Capture the cell that displays the provided text and extract its [X, Y] central coordinate. 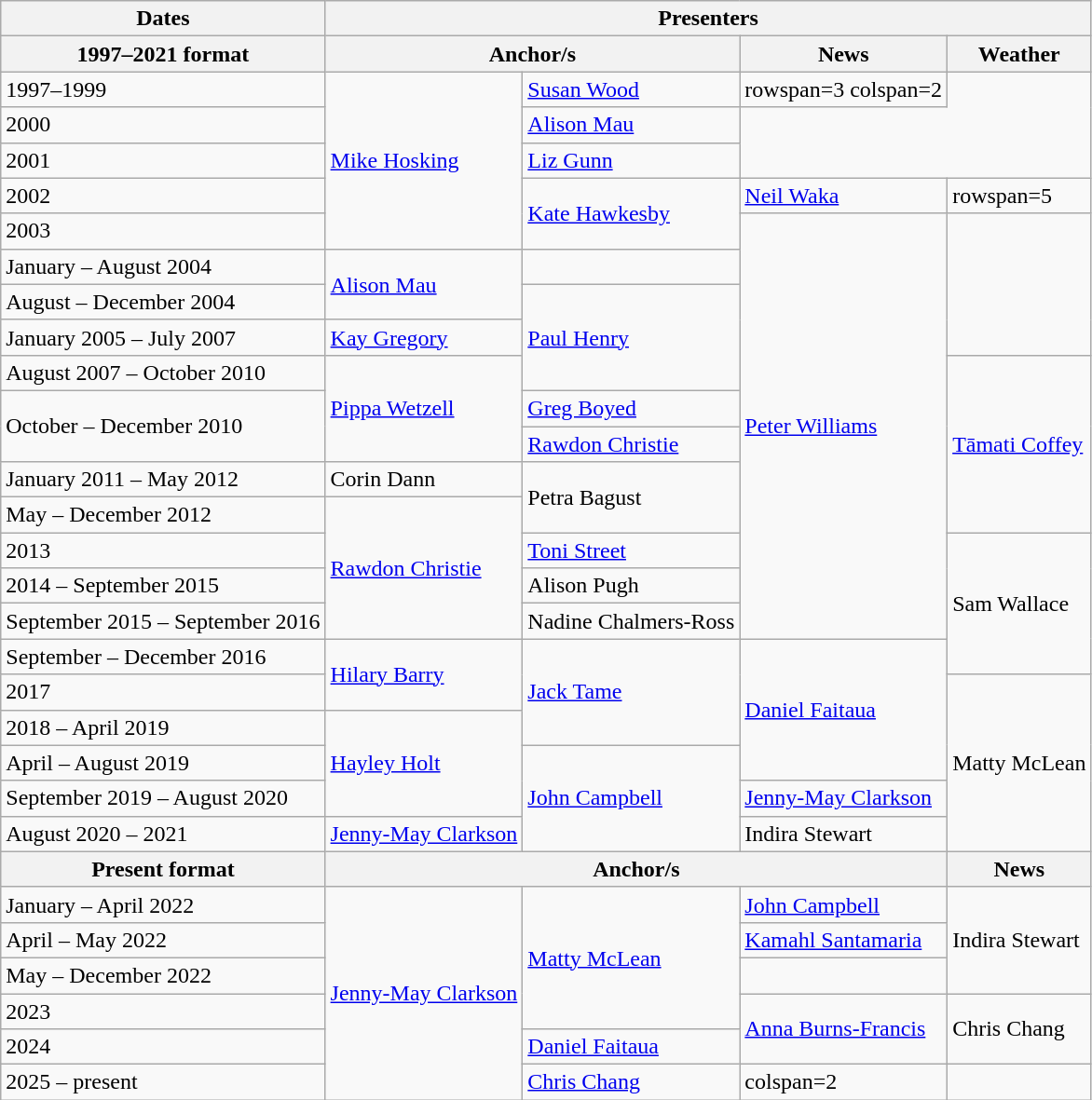
January 2011 – May 2012 [163, 480]
Hayley Holt [424, 763]
Nadine Chalmers-Ross [632, 621]
Weather [1019, 54]
Anna Burns-Francis [844, 1028]
September 2019 – August 2020 [163, 798]
August 2020 – 2021 [163, 834]
Presenters [708, 19]
Peter Williams [844, 427]
2025 – present [163, 1082]
Present format [163, 869]
May – December 2022 [163, 975]
colspan=2 [844, 1082]
Neil Waka [844, 196]
2018 – April 2019 [163, 727]
Pippa Wetzell [424, 408]
January 2005 – July 2007 [163, 337]
January – April 2022 [163, 904]
Toni Street [632, 550]
rowspan=5 [1019, 196]
Jack Tame [632, 692]
October – December 2010 [163, 426]
Corin Dann [424, 480]
2023 [163, 1011]
September 2015 – September 2016 [163, 621]
January – August 2004 [163, 266]
May – December 2012 [163, 515]
April – August 2019 [163, 763]
Tāmati Coffey [1019, 443]
2000 [163, 125]
August 2007 – October 2010 [163, 373]
April – May 2022 [163, 940]
Petra Bagust [632, 497]
Kate Hawkesby [632, 213]
rowspan=3 colspan=2 [844, 89]
2003 [163, 231]
Alison Pugh [632, 586]
Mike Hosking [424, 160]
Liz Gunn [632, 160]
Hilary Barry [424, 674]
2017 [163, 692]
August – December 2004 [163, 302]
2024 [163, 1047]
2014 – September 2015 [163, 586]
Kay Gregory [424, 337]
1997–2021 format [163, 54]
2001 [163, 160]
Dates [163, 19]
1997–1999 [163, 89]
Greg Boyed [632, 408]
Kamahl Santamaria [844, 940]
September – December 2016 [163, 657]
2013 [163, 550]
Paul Henry [632, 337]
Sam Wallace [1019, 604]
Susan Wood [632, 89]
2002 [163, 196]
